Detect which cell encompasses the target text, then output its [X, Y] center coordinate. 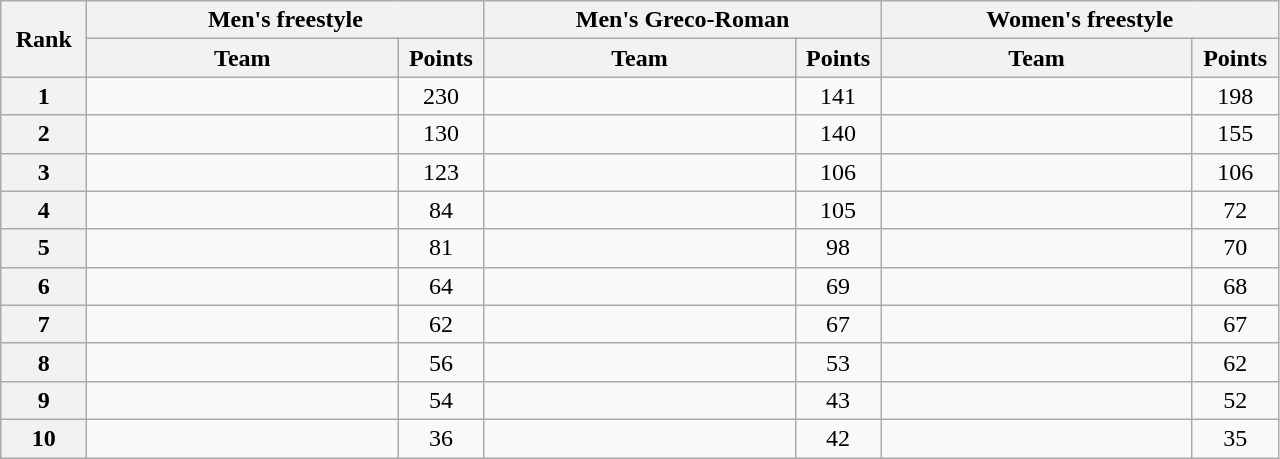
105 [838, 210]
54 [441, 400]
2 [44, 134]
3 [44, 172]
Women's freestyle [1080, 20]
Rank [44, 39]
35 [1235, 438]
53 [838, 362]
42 [838, 438]
123 [441, 172]
64 [441, 286]
Men's Greco-Roman [682, 20]
6 [44, 286]
52 [1235, 400]
43 [838, 400]
68 [1235, 286]
198 [1235, 96]
10 [44, 438]
8 [44, 362]
81 [441, 248]
7 [44, 324]
56 [441, 362]
98 [838, 248]
36 [441, 438]
1 [44, 96]
9 [44, 400]
Men's freestyle [286, 20]
130 [441, 134]
140 [838, 134]
70 [1235, 248]
5 [44, 248]
72 [1235, 210]
69 [838, 286]
155 [1235, 134]
141 [838, 96]
230 [441, 96]
4 [44, 210]
84 [441, 210]
